Provide the (X, Y) coordinate of the cell's center where the given text is located.  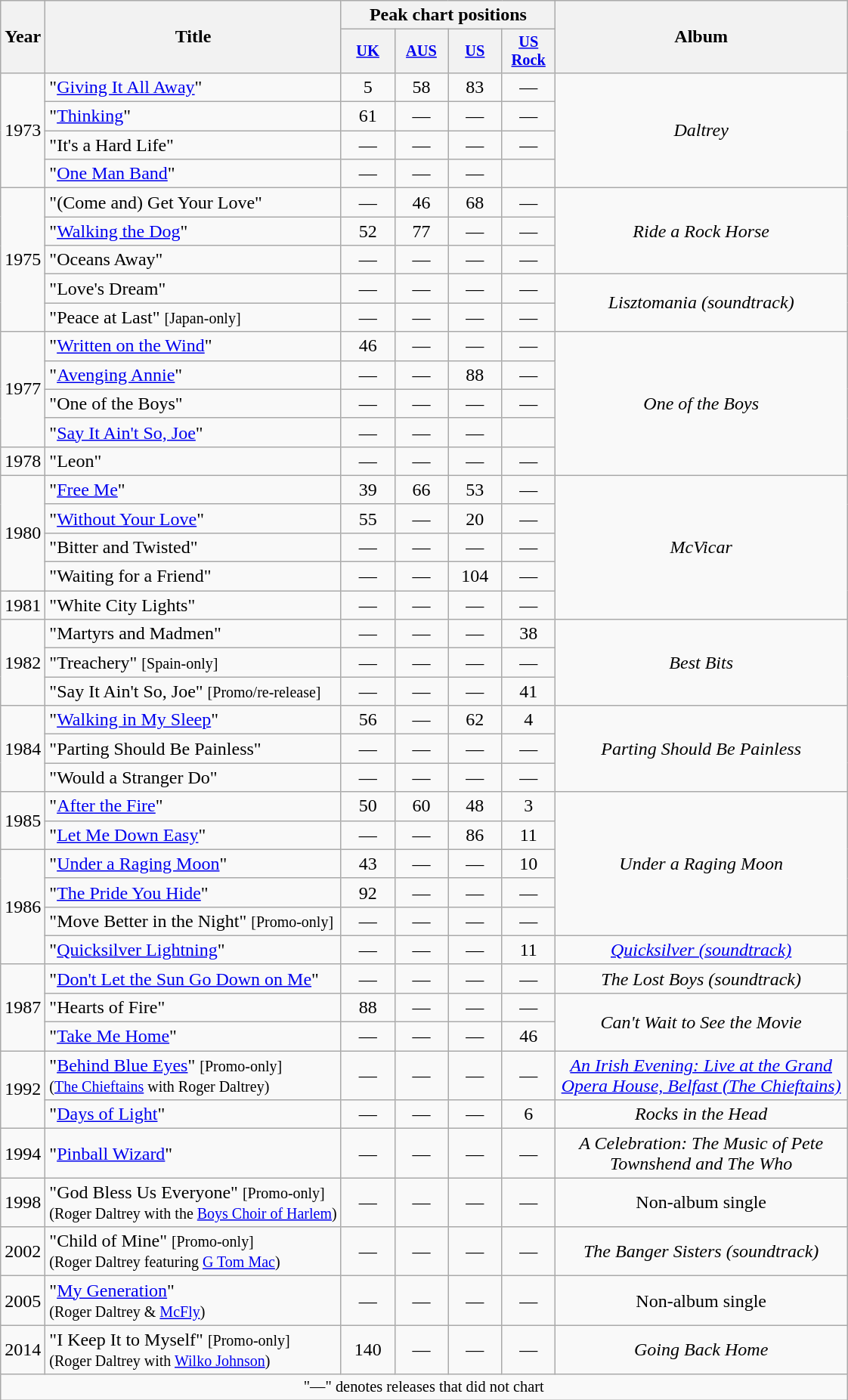
1998 (23, 1203)
20 (475, 518)
AUS (422, 51)
1984 (23, 749)
"Would a Stranger Do" (193, 777)
1987 (23, 1007)
2002 (23, 1251)
A Celebration: The Music of Pete Townshend and The Who (701, 1153)
"It's a Hard Life" (193, 145)
4 (529, 720)
"Martyrs and Madmen" (193, 634)
Can't Wait to See the Movie (701, 1021)
104 (475, 576)
"My Generation" (Roger Daltrey & McFly) (193, 1301)
Title (193, 37)
92 (367, 892)
39 (367, 490)
Lisztomania (soundtrack) (701, 303)
Peak chart positions (447, 15)
"One of the Boys" (193, 403)
"Giving It All Away" (193, 87)
68 (475, 202)
1980 (23, 533)
"Written on the Wind" (193, 346)
Daltrey (701, 130)
"White City Lights" (193, 605)
1973 (23, 130)
"Child of Mine" [Promo-only](Roger Daltrey featuring G Tom Mac) (193, 1251)
1985 (23, 821)
"Parting Should Be Painless" (193, 749)
"Take Me Home" (193, 1037)
1992 (23, 1089)
"The Pride You Hide" (193, 892)
"I Keep It to Myself" [Promo-only](Roger Daltrey with Wilko Johnson) (193, 1349)
48 (475, 806)
60 (422, 806)
1981 (23, 605)
"Say It Ain't So, Joe" [Promo/re-release] (193, 691)
Under a Raging Moon (701, 864)
USRock (529, 51)
43 (367, 864)
Album (701, 37)
"Move Better in the Night" [Promo-only] (193, 921)
Ride a Rock Horse (701, 231)
"Bitter and Twisted" (193, 547)
1982 (23, 663)
53 (475, 490)
McVicar (701, 547)
"Walking the Dog" (193, 231)
Rocks in the Head (701, 1114)
"Oceans Away" (193, 260)
55 (367, 518)
10 (529, 864)
"Behind Blue Eyes" [Promo-only] (The Chieftains with Roger Daltrey) (193, 1076)
Year (23, 37)
The Banger Sisters (soundtrack) (701, 1251)
The Lost Boys (soundtrack) (701, 978)
2005 (23, 1301)
One of the Boys (701, 403)
"Treachery" [Spain-only] (193, 663)
"Walking in My Sleep" (193, 720)
5 (367, 87)
"Hearts of Fire" (193, 1007)
83 (475, 87)
"Days of Light" (193, 1114)
2014 (23, 1349)
"—" denotes releases that did not chart (424, 1387)
41 (529, 691)
"Leon" (193, 461)
52 (367, 231)
140 (367, 1349)
"Don't Let the Sun Go Down on Me" (193, 978)
UK (367, 51)
"Free Me" (193, 490)
1975 (23, 260)
"Say It Ain't So, Joe" (193, 432)
"Love's Dream" (193, 289)
77 (422, 231)
1978 (23, 461)
Quicksilver (soundtrack) (701, 950)
"Thinking" (193, 116)
"(Come and) Get Your Love" (193, 202)
1994 (23, 1153)
"Let Me Down Easy" (193, 835)
"Quicksilver Lightning" (193, 950)
58 (422, 87)
56 (367, 720)
50 (367, 806)
61 (367, 116)
Parting Should Be Painless (701, 749)
66 (422, 490)
38 (529, 634)
62 (475, 720)
3 (529, 806)
"Waiting for a Friend" (193, 576)
1986 (23, 907)
Best Bits (701, 663)
1977 (23, 389)
"Without Your Love" (193, 518)
"Peace at Last" [Japan-only] (193, 317)
"Avenging Annie" (193, 375)
6 (529, 1114)
"One Man Band" (193, 174)
"God Bless Us Everyone" [Promo-only] (Roger Daltrey with the Boys Choir of Harlem) (193, 1203)
Going Back Home (701, 1349)
"Pinball Wizard" (193, 1153)
86 (475, 835)
US (475, 51)
An Irish Evening: Live at the Grand Opera House, Belfast (The Chieftains) (701, 1076)
"Under a Raging Moon" (193, 864)
"After the Fire" (193, 806)
